Capture the cell that displays the provided text and extract its [X, Y] central coordinate. 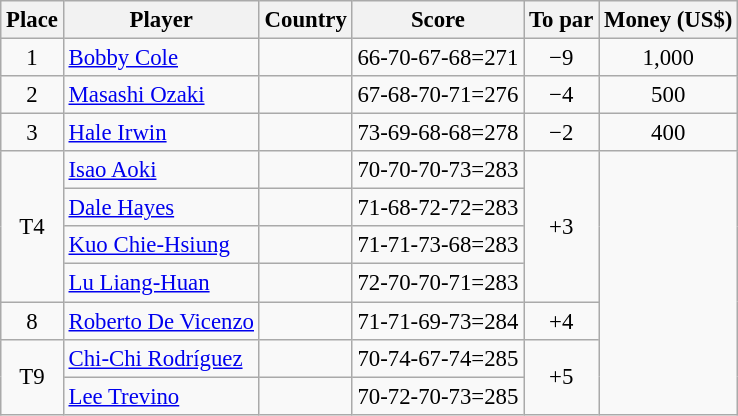
−2 [562, 133]
70-70-70-73=283 [438, 170]
66-70-67-68=271 [438, 58]
8 [32, 321]
70-72-70-73=285 [438, 396]
Masashi Ozaki [161, 95]
Country [306, 20]
3 [32, 133]
71-68-72-72=283 [438, 208]
Lee Trevino [161, 396]
71-71-69-73=284 [438, 321]
Money (US$) [668, 20]
Lu Liang-Huan [161, 283]
2 [32, 95]
To par [562, 20]
400 [668, 133]
500 [668, 95]
67-68-70-71=276 [438, 95]
Dale Hayes [161, 208]
Chi-Chi Rodríguez [161, 358]
Isao Aoki [161, 170]
Player [161, 20]
Hale Irwin [161, 133]
72-70-70-71=283 [438, 283]
73-69-68-68=278 [438, 133]
Place [32, 20]
Kuo Chie-Hsiung [161, 245]
+4 [562, 321]
Bobby Cole [161, 58]
Roberto De Vicenzo [161, 321]
−9 [562, 58]
T4 [32, 226]
1,000 [668, 58]
+5 [562, 376]
T9 [32, 376]
1 [32, 58]
71-71-73-68=283 [438, 245]
70-74-67-74=285 [438, 358]
Score [438, 20]
+3 [562, 226]
−4 [562, 95]
